Return [x, y] of the center of cell containing provided text 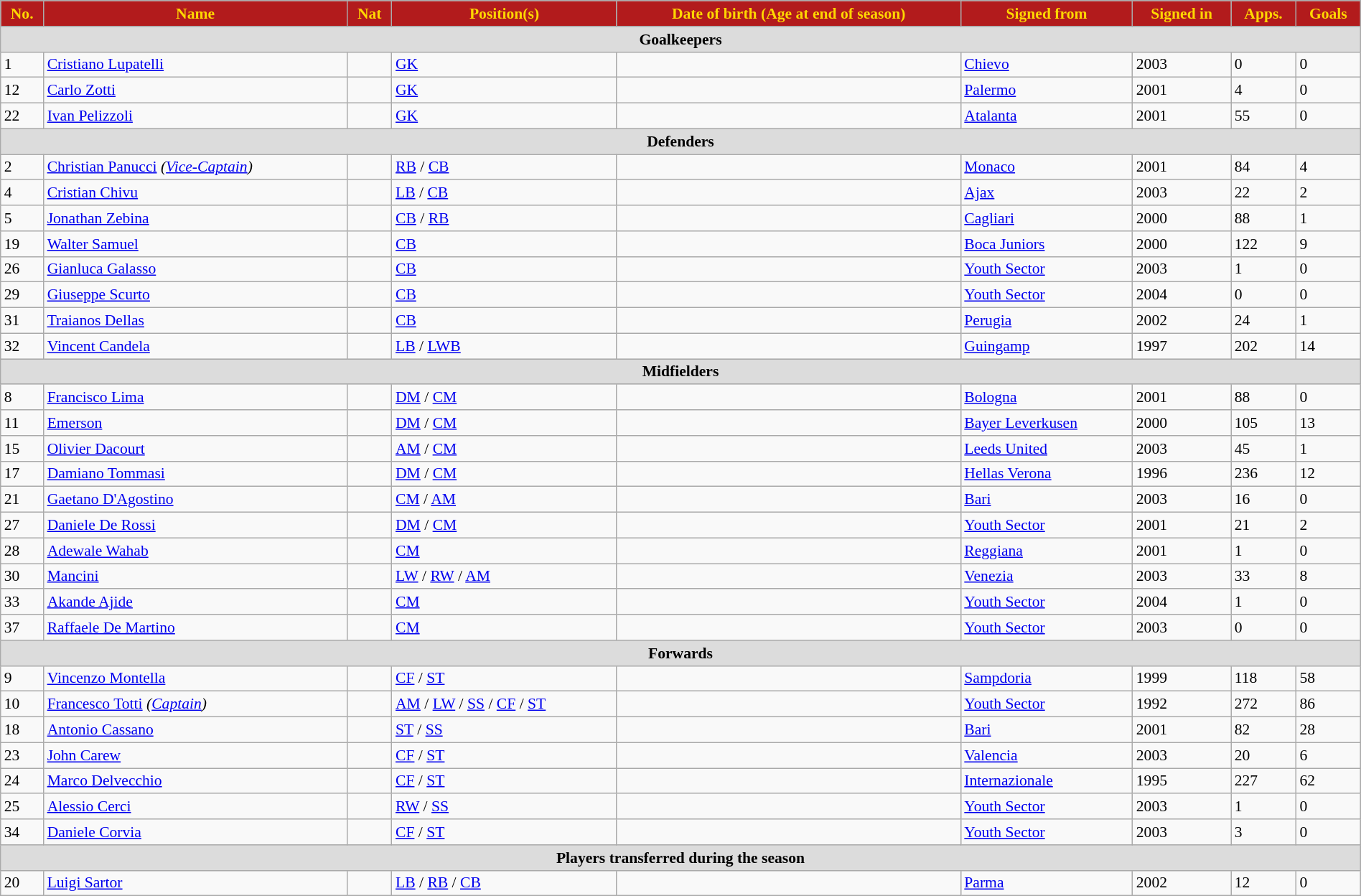
Mancini [195, 577]
227 [1263, 781]
Midfielders [680, 372]
16 [1263, 500]
272 [1263, 704]
Name [195, 14]
32 [22, 346]
CB / RB [504, 218]
Daniele De Rossi [195, 526]
Perugia [1047, 321]
Forwards [680, 653]
236 [1263, 474]
13 [1328, 423]
Luigi Sartor [195, 883]
Alessio Cerci [195, 807]
Position(s) [504, 14]
Gaetano D'Agostino [195, 500]
Vincenzo Montella [195, 678]
82 [1263, 730]
Internazionale [1047, 781]
55 [1263, 116]
37 [22, 627]
Apps. [1263, 14]
Damiano Tommasi [195, 474]
122 [1263, 244]
John Carew [195, 755]
25 [22, 807]
1997 [1182, 346]
Venezia [1047, 577]
29 [22, 295]
Defenders [680, 141]
3 [1263, 832]
1999 [1182, 678]
17 [22, 474]
10 [22, 704]
AM / LW / SS / CF / ST [504, 704]
Hellas Verona [1047, 474]
Nat [370, 14]
Carlo Zotti [195, 90]
Goals [1328, 14]
Gianluca Galasso [195, 269]
Traianos Dellas [195, 321]
Cristian Chivu [195, 193]
Leeds United [1047, 449]
1996 [1182, 474]
26 [22, 269]
RW / SS [504, 807]
Giuseppe Scurto [195, 295]
30 [22, 577]
Marco Delvecchio [195, 781]
Signed from [1047, 14]
LB / CB [504, 193]
19 [22, 244]
Vincent Candela [195, 346]
Francisco Lima [195, 398]
86 [1328, 704]
Valencia [1047, 755]
ST / SS [504, 730]
Players transferred during the season [680, 858]
15 [22, 449]
34 [22, 832]
58 [1328, 678]
5 [22, 218]
84 [1263, 167]
No. [22, 14]
27 [22, 526]
Emerson [195, 423]
Date of birth (Age at end of season) [788, 14]
Signed in [1182, 14]
11 [22, 423]
Olivier Dacourt [195, 449]
CM / AM [504, 500]
Sampdoria [1047, 678]
Guingamp [1047, 346]
Walter Samuel [195, 244]
Raffaele De Martino [195, 627]
Ivan Pelizzoli [195, 116]
LB / RB / CB [504, 883]
31 [22, 321]
AM / CM [504, 449]
23 [22, 755]
1995 [1182, 781]
1992 [1182, 704]
Palermo [1047, 90]
Cristiano Lupatelli [195, 65]
Reggiana [1047, 551]
Christian Panucci (Vice-Captain) [195, 167]
Atalanta [1047, 116]
Goalkeepers [680, 39]
Chievo [1047, 65]
Bologna [1047, 398]
Parma [1047, 883]
Boca Juniors [1047, 244]
105 [1263, 423]
Cagliari [1047, 218]
202 [1263, 346]
Adewale Wahab [195, 551]
Antonio Cassano [195, 730]
Daniele Corvia [195, 832]
RB / CB [504, 167]
Francesco Totti (Captain) [195, 704]
62 [1328, 781]
Ajax [1047, 193]
Akande Ajide [195, 602]
Jonathan Zebina [195, 218]
118 [1263, 678]
45 [1263, 449]
18 [22, 730]
6 [1328, 755]
LB / LWB [504, 346]
Bayer Leverkusen [1047, 423]
LW / RW / AM [504, 577]
Monaco [1047, 167]
14 [1328, 346]
